Determine the (X, Y) coordinate at the center of the cell enclosing the given text.  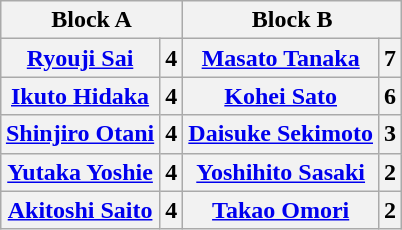
Ryouji Sai (80, 58)
Masato Tanaka (281, 58)
Block A (91, 20)
Ikuto Hidaka (80, 96)
Daisuke Sekimoto (281, 134)
Kohei Sato (281, 96)
Takao Omori (281, 210)
6 (390, 96)
Shinjiro Otani (80, 134)
Yutaka Yoshie (80, 172)
3 (390, 134)
Yoshihito Sasaki (281, 172)
Block B (292, 20)
Akitoshi Saito (80, 210)
7 (390, 58)
